Find where the given text appears and provide that cell's center as [X, Y] coordinate. 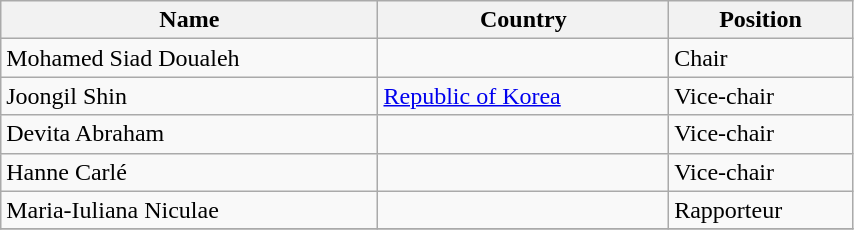
Country [524, 20]
Republic of Korea [524, 96]
Chair [761, 58]
Name [190, 20]
Rapporteur [761, 210]
Devita Abraham [190, 134]
Hanne Carlé [190, 172]
Mohamed Siad Doualeh [190, 58]
Maria‑Iuliana Niculae [190, 210]
Position [761, 20]
Joongil Shin [190, 96]
